Determine the (X, Y) coordinate at the center of the cell enclosing the given text.  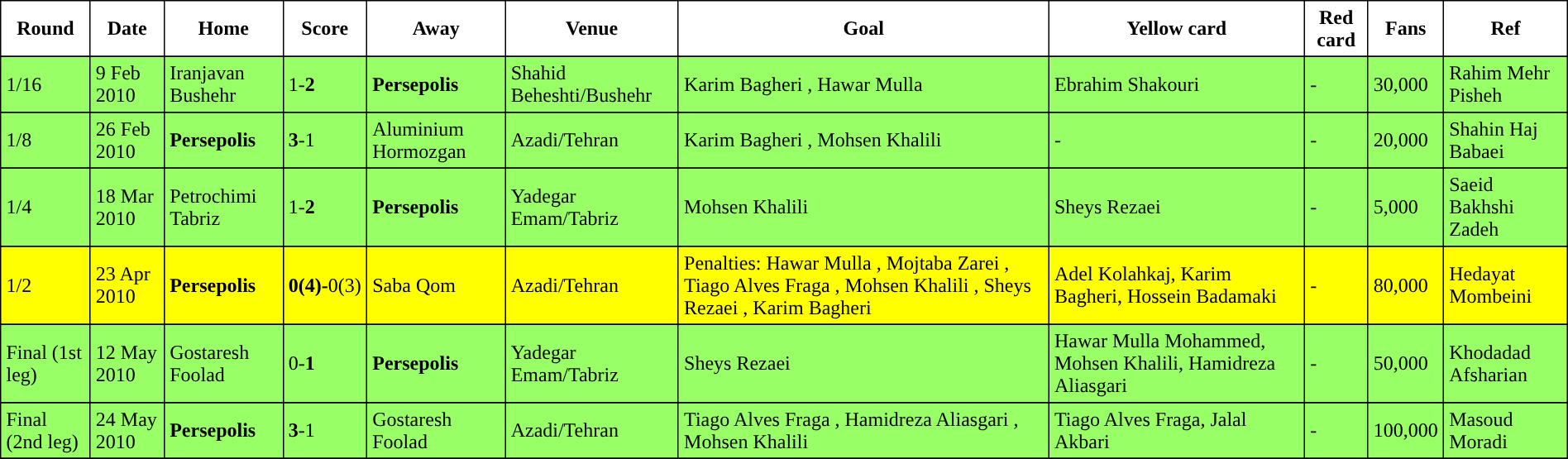
12 May 2010 (127, 363)
Iranjavan Bushehr (223, 84)
Date (127, 29)
1/8 (45, 141)
Tiago Alves Fraga, Jalal Akbari (1176, 431)
Yellow card (1176, 29)
0-1 (324, 363)
Shahin Haj Babaei (1506, 141)
Karim Bagheri , Mohsen Khalili (863, 141)
Rahim Mehr Pisheh (1506, 84)
Shahid Beheshti/Bushehr (592, 84)
Final (1st leg) (45, 363)
30,000 (1406, 84)
Final (2nd leg) (45, 431)
Away (437, 29)
Tiago Alves Fraga , Hamidreza Aliasgari , Mohsen Khalili (863, 431)
Venue (592, 29)
Goal (863, 29)
Hedayat Mombeini (1506, 285)
Ref (1506, 29)
Karim Bagheri , Hawar Mulla (863, 84)
1/16 (45, 84)
Aluminium Hormozgan (437, 141)
23 Apr 2010 (127, 285)
Hawar Mulla Mohammed, Mohsen Khalili, Hamidreza Aliasgari (1176, 363)
18 Mar 2010 (127, 207)
Saba Qom (437, 285)
100,000 (1406, 431)
20,000 (1406, 141)
9 Feb 2010 (127, 84)
Red card (1336, 29)
80,000 (1406, 285)
Mohsen Khalili (863, 207)
Home (223, 29)
1/4 (45, 207)
Penalties: Hawar Mulla , Mojtaba Zarei , Tiago Alves Fraga , Mohsen Khalili , Sheys Rezaei , Karim Bagheri (863, 285)
Adel Kolahkaj, Karim Bagheri, Hossein Badamaki (1176, 285)
24 May 2010 (127, 431)
Saeid Bakhshi Zadeh (1506, 207)
50,000 (1406, 363)
5,000 (1406, 207)
Round (45, 29)
1/2 (45, 285)
26 Feb 2010 (127, 141)
Ebrahim Shakouri (1176, 84)
Masoud Moradi (1506, 431)
Fans (1406, 29)
Khodadad Afsharian (1506, 363)
Score (324, 29)
Petrochimi Tabriz (223, 207)
0(4)-0(3) (324, 285)
